From the cell containing the given text, extract its center point as [x, y] coordinate. 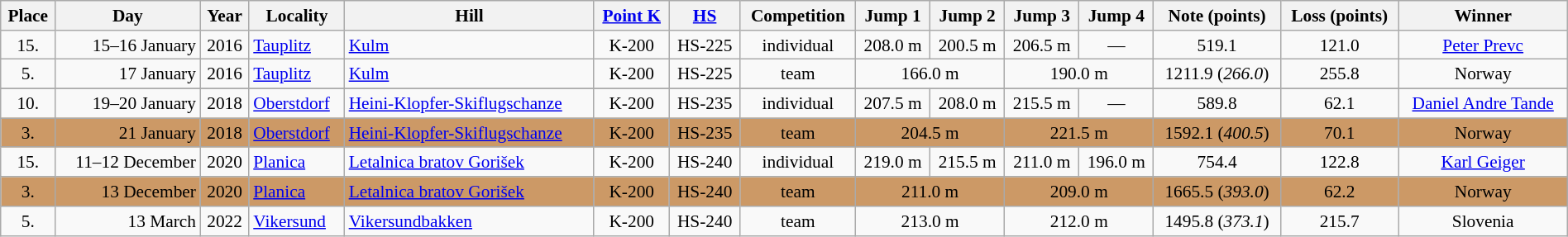
Vikersund [296, 221]
207.5 m [893, 104]
519.1 [1217, 45]
Day [127, 16]
Jump 3 [1042, 16]
1592.1 (400.5) [1217, 133]
Karl Geiger [1483, 163]
HS [705, 16]
1665.5 (393.0) [1217, 192]
15–16 January [127, 45]
17 January [127, 74]
215.7 [1340, 221]
21 January [127, 133]
70.1 [1340, 133]
Daniel Andre Tande [1483, 104]
Competition [797, 16]
213.0 m [930, 221]
Note (points) [1217, 16]
Jump 1 [893, 16]
206.5 m [1042, 45]
10. [28, 104]
13 December [127, 192]
255.8 [1340, 74]
204.5 m [930, 133]
62.1 [1340, 104]
Year [225, 16]
Locality [296, 16]
209.0 m [1079, 192]
166.0 m [930, 74]
13 March [127, 221]
1211.9 (266.0) [1217, 74]
11–12 December [127, 163]
221.5 m [1079, 133]
190.0 m [1079, 74]
589.8 [1217, 104]
122.8 [1340, 163]
Jump 4 [1116, 16]
212.0 m [1079, 221]
19–20 January [127, 104]
Vikersundbakken [470, 221]
219.0 m [893, 163]
Winner [1483, 16]
200.5 m [968, 45]
Loss (points) [1340, 16]
Place [28, 16]
754.4 [1217, 163]
121.0 [1340, 45]
1495.8 (373.1) [1217, 221]
62.2 [1340, 192]
Peter Prevc [1483, 45]
2022 [225, 221]
196.0 m [1116, 163]
Slovenia [1483, 221]
Hill [470, 16]
Jump 2 [968, 16]
Point K [632, 16]
